Return the (x, y) coordinate for the center point of the cell that contains the specified text.  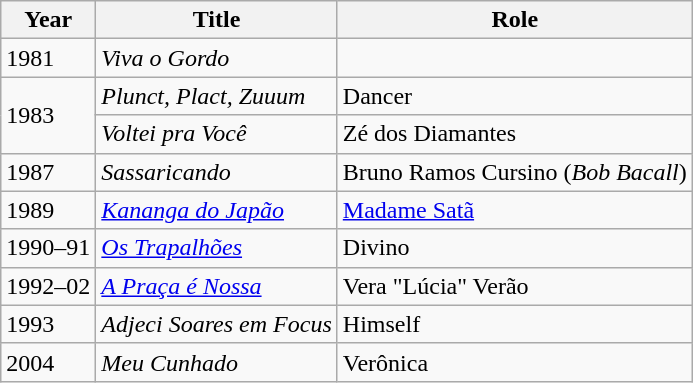
Title (216, 20)
1981 (48, 58)
Os Trapalhões (216, 248)
Plunct, Plact, Zuuum (216, 96)
Viva o Gordo (216, 58)
Zé dos Diamantes (514, 134)
Kananga do Japão (216, 210)
Role (514, 20)
Adjeci Soares em Focus (216, 324)
Verônica (514, 362)
Bruno Ramos Cursino (Bob Bacall) (514, 172)
2004 (48, 362)
Voltei pra Você (216, 134)
Vera "Lúcia" Verão (514, 286)
Sassaricando (216, 172)
1990–91 (48, 248)
Meu Cunhado (216, 362)
1983 (48, 115)
1989 (48, 210)
Madame Satã (514, 210)
A Praça é Nossa (216, 286)
Dancer (514, 96)
Year (48, 20)
1992–02 (48, 286)
1987 (48, 172)
Himself (514, 324)
1993 (48, 324)
Divino (514, 248)
